Search for the cell housing the specified text and yield its (X, Y) center coordinate. 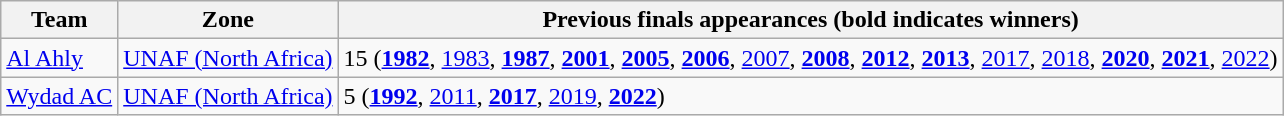
Al Ahly (60, 58)
Team (60, 20)
15 (1982, 1983, 1987, 2001, 2005, 2006, 2007, 2008, 2012, 2013, 2017, 2018, 2020, 2021, 2022) (810, 58)
5 (1992, 2011, 2017, 2019, 2022) (810, 96)
Wydad AC (60, 96)
Previous finals appearances (bold indicates winners) (810, 20)
Zone (228, 20)
